Provide the (x, y) coordinate of the cell's center where the given text is located.  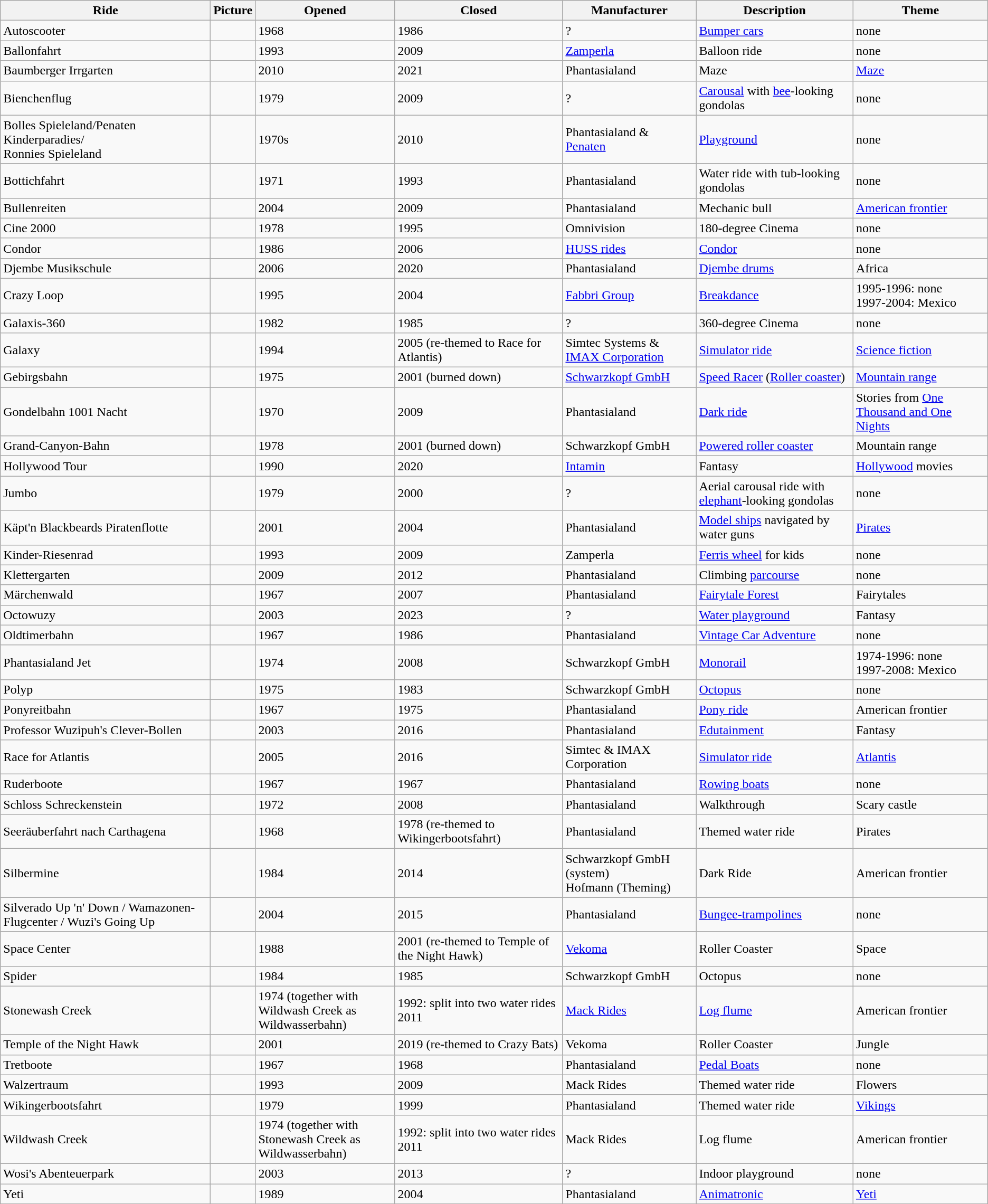
1971 (325, 181)
Polyp (106, 689)
Space Center (106, 949)
Vintage Car Adventure (775, 635)
180-degree Cinema (775, 228)
2023 (479, 615)
Märchenwald (106, 595)
Powered roller coaster (775, 446)
Fabbri Group (629, 296)
1978 (re-themed to Wikingerbootsfahrt) (479, 832)
2015 (479, 914)
1974 (together withWildwash Creek as Wildwasserbahn) (325, 1010)
2021 (479, 71)
2000 (479, 493)
Bungee-trampolines (775, 914)
Walzertraum (106, 1085)
Wildwash Creek (106, 1139)
Cine 2000 (106, 228)
1974 (325, 662)
Ponyreitbahn (106, 709)
Galaxis-360 (106, 323)
Ferris wheel for kids (775, 555)
Schloss Schreckenstein (106, 804)
Picture (233, 11)
Wikingerbootsfahrt (106, 1105)
Space (920, 949)
Flowers (920, 1085)
Fairytales (920, 595)
Temple of the Night Hawk (106, 1045)
Theme (920, 11)
Bumper cars (775, 31)
Balloon ride (775, 51)
360-degree Cinema (775, 323)
Wosi's Abenteuerpark (106, 1173)
Gebirgsbahn (106, 377)
Tretboote (106, 1065)
Silbermine (106, 873)
1970s (325, 139)
Käpt'n Blackbeards Piratenflotte (106, 528)
Stories from One Thousand and One Nights (920, 412)
Edutainment (775, 730)
Phantasialand Jet (106, 662)
Stonewash Creek (106, 1010)
Race for Atlantis (106, 757)
2005 (325, 757)
Climbing parcourse (775, 575)
Walkthrough (775, 804)
Hollywood Tour (106, 466)
Pedal Boats (775, 1065)
1972 (325, 804)
Klettergarten (106, 575)
Dark ride (775, 412)
Simtec Systems & IMAX Corporation (629, 350)
Water ride with tub-looking gondolas (775, 181)
Water playground (775, 615)
Playground (775, 139)
Closed (479, 11)
HUSS rides (629, 248)
1970 (325, 412)
Carousal with bee-looking gondolas (775, 98)
Baumberger Irrgarten (106, 71)
1995-1996: none1997-2004: Mexico (920, 296)
Phantasialand &Penaten (629, 139)
Africa (920, 268)
Ruderboote (106, 784)
Dark Ride (775, 873)
Bolles Spieleland/Penaten Kinderparadies/Ronnies Spieleland (106, 139)
Crazy Loop (106, 296)
Breakdance (775, 296)
Aerial carousal ride with elephant-looking gondolas (775, 493)
Silverado Up 'n' Down / Wamazonen-Flugcenter / Wuzi's Going Up (106, 914)
Professor Wuzipuh's Clever-Bollen (106, 730)
Djembe Musikschule (106, 268)
Monorail (775, 662)
Opened (325, 11)
Description (775, 11)
1974-1996: none1997-2008: Mexico (920, 662)
Djembe drums (775, 268)
Hollywood movies (920, 466)
Model ships navigated by water guns (775, 528)
Jumbo (106, 493)
Ride (106, 11)
Speed Racer (Roller coaster) (775, 377)
1999 (479, 1105)
Octowuzy (106, 615)
Vikings (920, 1105)
Spider (106, 976)
Intamin (629, 466)
Grand-Canyon-Bahn (106, 446)
Bullenreiten (106, 208)
Indoor playground (775, 1173)
Gondelbahn 1001 Nacht (106, 412)
Fairytale Forest (775, 595)
Autoscooter (106, 31)
Manufacturer (629, 11)
1982 (325, 323)
2012 (479, 575)
1994 (325, 350)
1990 (325, 466)
Bienchenflug (106, 98)
Scary castle (920, 804)
Omnivision (629, 228)
2014 (479, 873)
Ballonfahrt (106, 51)
Bottichfahrt (106, 181)
2005 (re-themed to Race for Atlantis) (479, 350)
2007 (479, 595)
1974 (together withStonewash Creek as Wildwasserbahn) (325, 1139)
1989 (325, 1193)
Rowing boats (775, 784)
Seeräuberfahrt nach Carthagena (106, 832)
Science fiction (920, 350)
1988 (325, 949)
Mechanic bull (775, 208)
Jungle (920, 1045)
2013 (479, 1173)
1983 (479, 689)
Pony ride (775, 709)
Galaxy (106, 350)
Animatronic (775, 1193)
2019 (re-themed to Crazy Bats) (479, 1045)
Kinder-Riesenrad (106, 555)
Schwarzkopf GmbH (system)Hofmann (Theming) (629, 873)
2001 (re-themed to Temple of the Night Hawk) (479, 949)
Simtec & IMAX Corporation (629, 757)
Atlantis (920, 757)
Oldtimerbahn (106, 635)
